Locate the cell with the specified text and output its (X, Y) center coordinate. 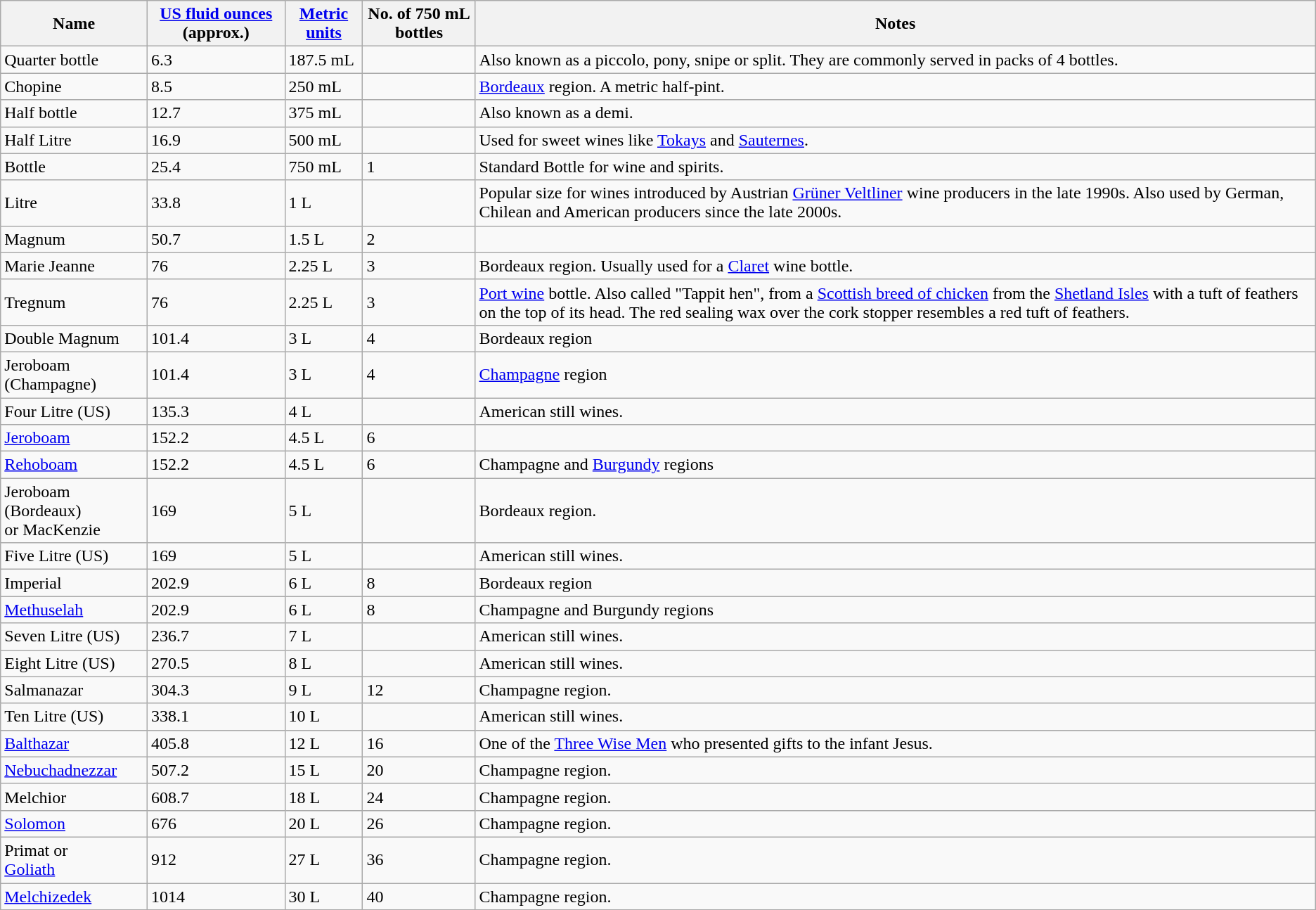
338.1 (216, 717)
Bordeaux region. A metric half-pint. (896, 86)
36 (419, 859)
Bordeaux region. (896, 511)
Five Litre (US) (75, 556)
Standard Bottle for wine and spirits. (896, 167)
12 (419, 690)
Quarter bottle (75, 60)
250 mL (323, 86)
Tregnum (75, 302)
12 L (323, 743)
Nebuchadnezzar (75, 770)
Bottle (75, 167)
One of the Three Wise Men who presented gifts to the infant Jesus. (896, 743)
Seven Litre (US) (75, 636)
1 L (323, 203)
Four Litre (US) (75, 411)
500 mL (323, 140)
Melchior (75, 797)
25.4 (216, 167)
No. of 750 mL bottles (419, 24)
270.5 (216, 663)
Metric units (323, 24)
50.7 (216, 239)
750 mL (323, 167)
507.2 (216, 770)
US fluid ounces (approx.) (216, 24)
30 L (323, 897)
20 (419, 770)
4 L (323, 411)
608.7 (216, 797)
Marie Jeanne (75, 266)
Jeroboam (75, 438)
Half bottle (75, 113)
12.7 (216, 113)
Also known as a demi. (896, 113)
236.7 (216, 636)
9 L (323, 690)
24 (419, 797)
Rehoboam (75, 465)
Ten Litre (US) (75, 717)
1 (419, 167)
Half Litre (75, 140)
15 L (323, 770)
187.5 mL (323, 60)
2 (419, 239)
Chopine (75, 86)
1.5 L (323, 239)
Champagne region (896, 374)
8 L (323, 663)
Litre (75, 203)
Primat orGoliath (75, 859)
40 (419, 897)
10 L (323, 717)
Bordeaux region. Usually used for a Claret wine bottle. (896, 266)
Magnum (75, 239)
20 L (323, 824)
405.8 (216, 743)
912 (216, 859)
Imperial (75, 583)
8.5 (216, 86)
Balthazar (75, 743)
304.3 (216, 690)
Melchizedek (75, 897)
6.3 (216, 60)
375 mL (323, 113)
1014 (216, 897)
135.3 (216, 411)
18 L (323, 797)
16 (419, 743)
Methuselah (75, 610)
Jeroboam (Bordeaux) or MacKenzie (75, 511)
Salmanazar (75, 690)
Name (75, 24)
Solomon (75, 824)
Double Magnum (75, 338)
Used for sweet wines like Tokays and Sauternes. (896, 140)
Also known as a piccolo, pony, snipe or split. They are commonly served in packs of 4 bottles. (896, 60)
Jeroboam (Champagne) (75, 374)
33.8 (216, 203)
26 (419, 824)
Notes (896, 24)
676 (216, 824)
Eight Litre (US) (75, 663)
27 L (323, 859)
7 L (323, 636)
16.9 (216, 140)
